Capture the cell that displays the provided text and extract its (X, Y) central coordinate. 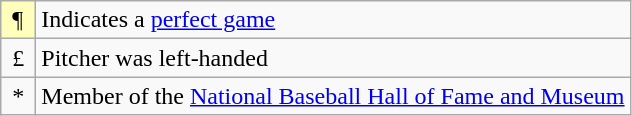
Pitcher was left-handed (333, 58)
¶ (18, 20)
Member of the National Baseball Hall of Fame and Museum (333, 96)
Indicates a perfect game (333, 20)
£ (18, 58)
* (18, 96)
